Capture the cell that displays the provided text and extract its (X, Y) central coordinate. 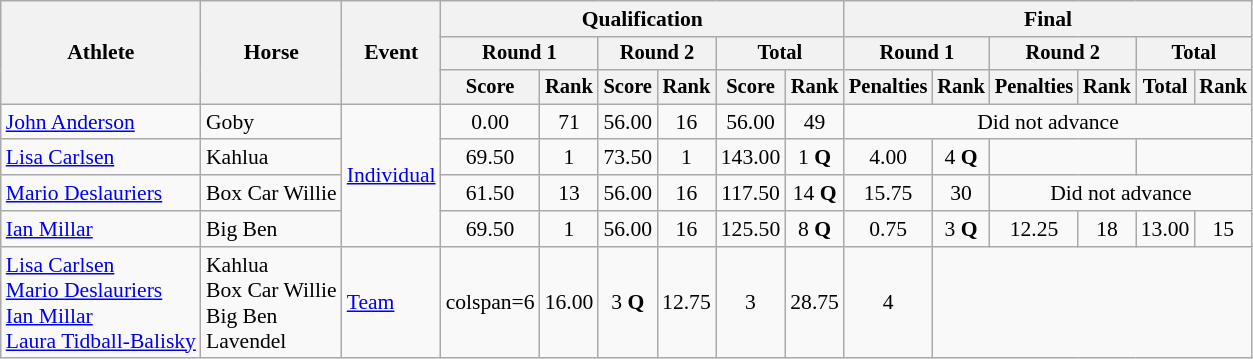
Big Ben (272, 229)
Lisa Carlsen (101, 158)
Event (392, 52)
28.75 (814, 303)
61.50 (490, 193)
49 (814, 122)
15.75 (888, 193)
Ian Millar (101, 229)
12.75 (686, 303)
Athlete (101, 52)
14 Q (814, 193)
John Anderson (101, 122)
3 (750, 303)
0.00 (490, 122)
Individual (392, 175)
Final (1048, 19)
8 Q (814, 229)
4 (888, 303)
Team (392, 303)
16.00 (570, 303)
12.25 (1034, 229)
73.50 (628, 158)
Qualification (642, 19)
30 (961, 193)
4.00 (888, 158)
143.00 (750, 158)
Box Car Willie (272, 193)
13 (570, 193)
0.75 (888, 229)
KahluaBox Car WillieBig BenLavendel (272, 303)
Mario Deslauriers (101, 193)
13.00 (1166, 229)
71 (570, 122)
colspan=6 (490, 303)
18 (1107, 229)
Kahlua (272, 158)
117.50 (750, 193)
15 (1223, 229)
4 Q (961, 158)
Lisa CarlsenMario DeslauriersIan MillarLaura Tidball-Balisky (101, 303)
1 Q (814, 158)
Goby (272, 122)
Horse (272, 52)
125.50 (750, 229)
